For the text-containing cell, return its midpoint in (X, Y) coordinate format. 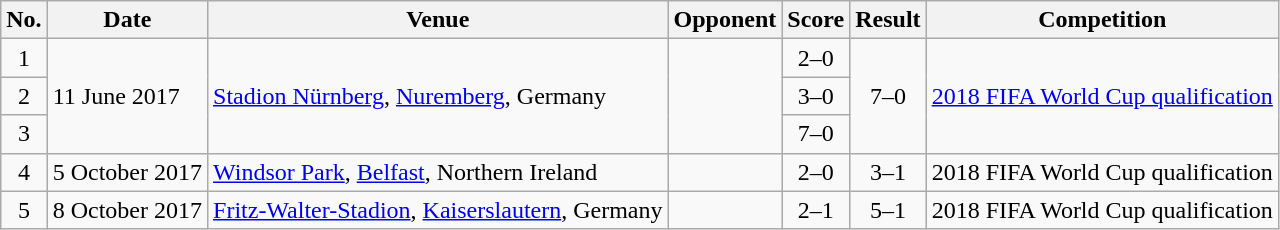
Fritz-Walter-Stadion, Kaiserslautern, Germany (438, 210)
Venue (438, 20)
2–1 (816, 210)
8 October 2017 (127, 210)
Score (816, 20)
No. (24, 20)
3 (24, 134)
3–0 (816, 96)
Date (127, 20)
5 (24, 210)
3–1 (888, 172)
11 June 2017 (127, 96)
1 (24, 58)
2 (24, 96)
Result (888, 20)
Stadion Nürnberg, Nuremberg, Germany (438, 96)
5–1 (888, 210)
Opponent (725, 20)
Competition (1102, 20)
Windsor Park, Belfast, Northern Ireland (438, 172)
4 (24, 172)
5 October 2017 (127, 172)
